Scan for the cell matching the given text and deliver its (X, Y) coordinate at center. 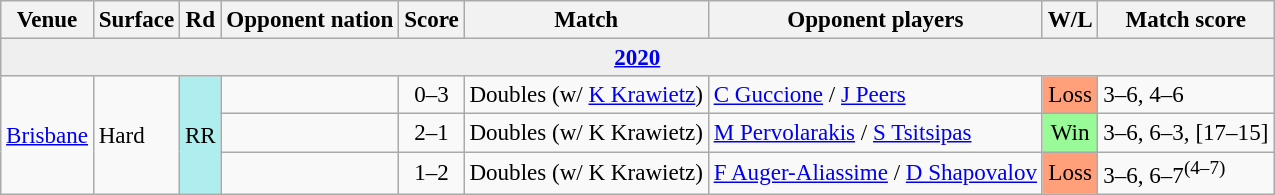
F Auger-Aliassime / D Shapovalov (875, 173)
RR (200, 135)
Brisbane (48, 135)
1–2 (432, 173)
Venue (48, 20)
M Pervolarakis / S Tsitsipas (875, 133)
3–6, 6–3, [17–15] (1186, 133)
Rd (200, 20)
C Guccione / J Peers (875, 95)
Hard (136, 135)
Opponent nation (310, 20)
W/L (1070, 20)
2020 (638, 58)
2–1 (432, 133)
3–6, 6–7(4–7) (1186, 173)
0–3 (432, 95)
3–6, 4–6 (1186, 95)
Opponent players (875, 20)
Score (432, 20)
Surface (136, 20)
Match score (1186, 20)
Win (1070, 133)
Match (586, 20)
